Locate the cell with the specified text and output its (x, y) center coordinate. 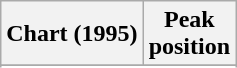
Chart (1995) (72, 34)
Peakposition (189, 34)
